From the cell containing the given text, extract its center point as [X, Y] coordinate. 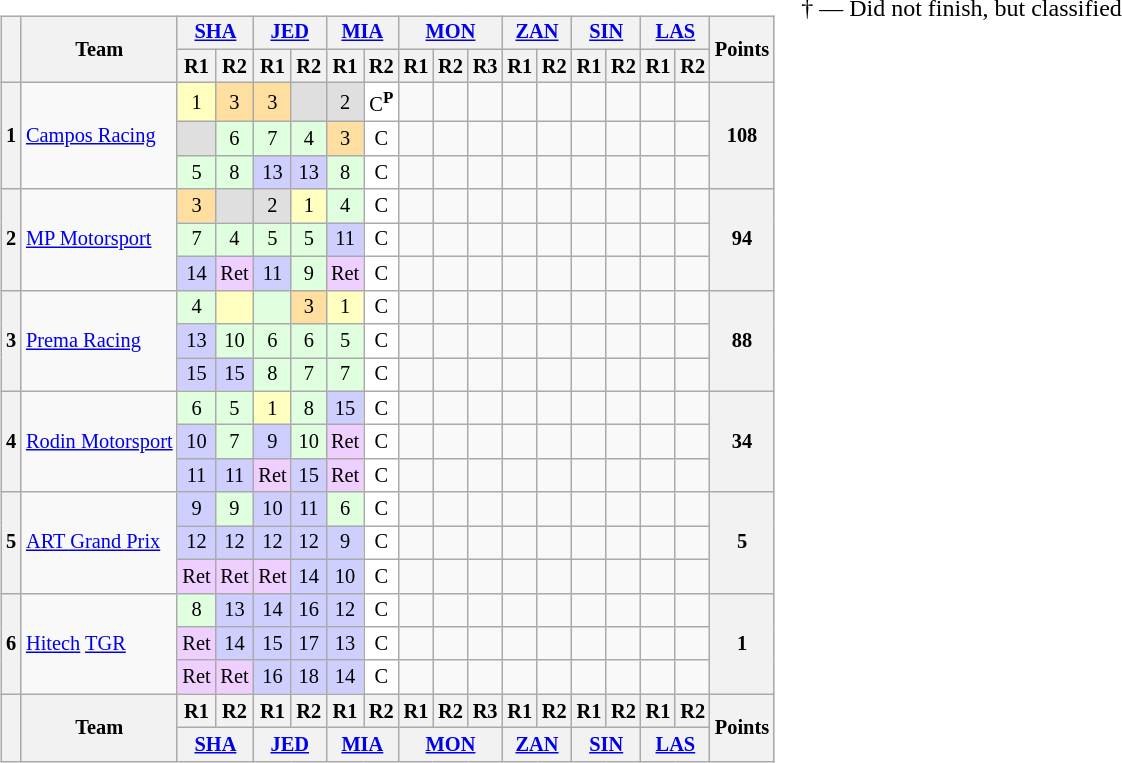
94 [742, 240]
88 [742, 340]
108 [742, 136]
Rodin Motorsport [99, 442]
Hitech TGR [99, 644]
17 [308, 644]
MP Motorsport [99, 240]
CP [382, 102]
18 [308, 677]
Prema Racing [99, 340]
34 [742, 442]
ART Grand Prix [99, 542]
Campos Racing [99, 136]
